Detect which cell encompasses the target text, then output its [x, y] center coordinate. 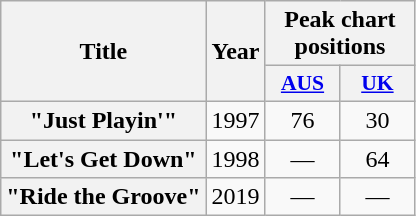
UK [378, 84]
30 [378, 120]
76 [302, 120]
AUS [302, 84]
1997 [236, 120]
"Just Playin'" [104, 120]
Peak chart positions [340, 34]
1998 [236, 159]
Title [104, 52]
"Let's Get Down" [104, 159]
"Ride the Groove" [104, 197]
64 [378, 159]
2019 [236, 197]
Year [236, 52]
